Extract the [x, y] coordinate from the center of the cell holding the provided text.  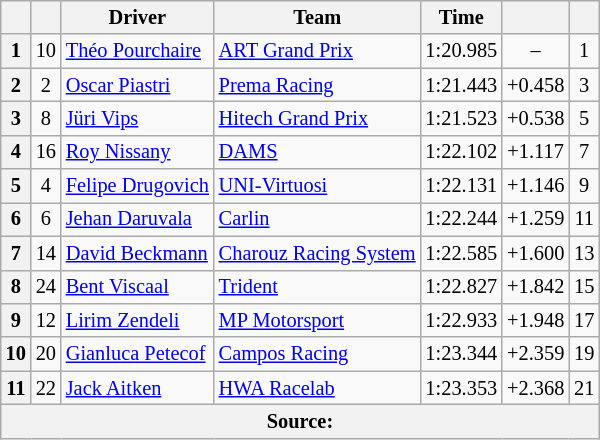
1:22.244 [462, 219]
Roy Nissany [138, 152]
Charouz Racing System [318, 253]
Driver [138, 17]
1:21.523 [462, 118]
15 [584, 287]
21 [584, 388]
– [536, 51]
Lirim Zendeli [138, 320]
1:22.933 [462, 320]
1:20.985 [462, 51]
+2.368 [536, 388]
Hitech Grand Prix [318, 118]
+1.600 [536, 253]
Prema Racing [318, 85]
Jüri Vips [138, 118]
Bent Viscaal [138, 287]
+1.146 [536, 186]
Jehan Daruvala [138, 219]
MP Motorsport [318, 320]
+1.948 [536, 320]
Jack Aitken [138, 388]
Carlin [318, 219]
19 [584, 354]
13 [584, 253]
HWA Racelab [318, 388]
22 [46, 388]
+1.842 [536, 287]
1:22.102 [462, 152]
Théo Pourchaire [138, 51]
ART Grand Prix [318, 51]
12 [46, 320]
1:22.827 [462, 287]
1:22.131 [462, 186]
16 [46, 152]
1:22.585 [462, 253]
UNI-Virtuosi [318, 186]
Time [462, 17]
+0.538 [536, 118]
Trident [318, 287]
+1.259 [536, 219]
Team [318, 17]
20 [46, 354]
Gianluca Petecof [138, 354]
1:23.353 [462, 388]
17 [584, 320]
+1.117 [536, 152]
David Beckmann [138, 253]
Felipe Drugovich [138, 186]
Source: [300, 421]
14 [46, 253]
Campos Racing [318, 354]
+0.458 [536, 85]
DAMS [318, 152]
Oscar Piastri [138, 85]
24 [46, 287]
+2.359 [536, 354]
1:21.443 [462, 85]
1:23.344 [462, 354]
